Provide the (x, y) coordinate of the cell's center where the given text is located.  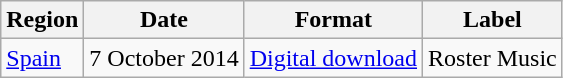
Spain (42, 58)
Format (333, 20)
Label (493, 20)
Date (164, 20)
7 October 2014 (164, 58)
Roster Music (493, 58)
Digital download (333, 58)
Region (42, 20)
